Return the [x, y] coordinate for the center point of the cell that contains the specified text.  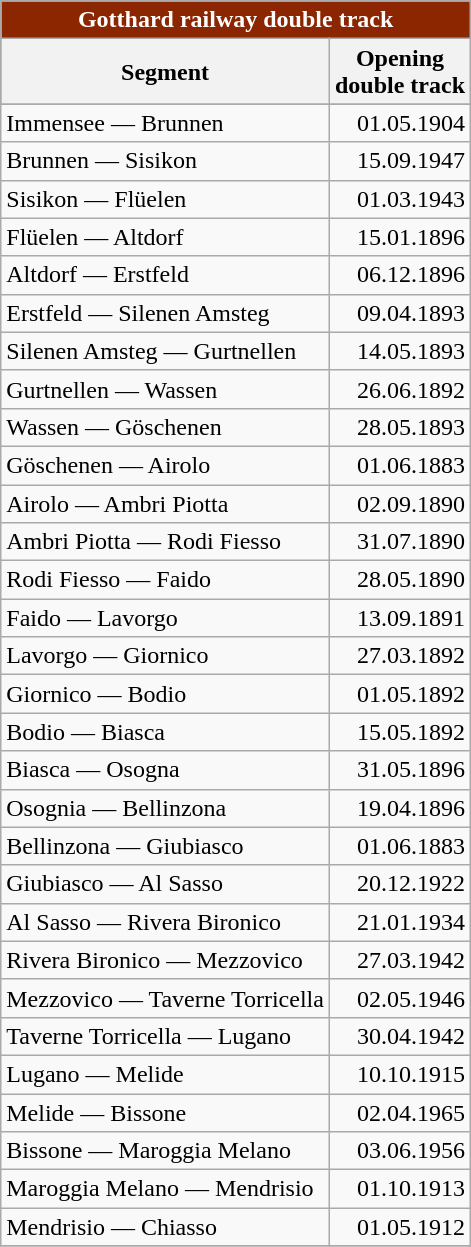
28.05.1893 [400, 427]
09.04.1893 [400, 313]
Gurtnellen — Wassen [166, 389]
31.05.1896 [400, 770]
Faido — Lavorgo [166, 618]
Lugano — Melide [166, 1074]
Lavorgo — Giornico [166, 656]
Brunnen — Sisikon [166, 161]
Wassen — Göschenen [166, 427]
Rivera Bironico — Mezzovico [166, 960]
01.03.1943 [400, 199]
01.05.1892 [400, 694]
Bissone — Maroggia Melano [166, 1151]
27.03.1892 [400, 656]
Segment [166, 72]
02.09.1890 [400, 503]
13.09.1891 [400, 618]
Openingdouble track [400, 72]
Immensee — Brunnen [166, 123]
Biasca — Osogna [166, 770]
20.12.1922 [400, 884]
01.10.1913 [400, 1189]
19.04.1896 [400, 808]
01.05.1912 [400, 1227]
Airolo — Ambri Piotta [166, 503]
Giubiasco — Al Sasso [166, 884]
Giornico — Bodio [166, 694]
30.04.1942 [400, 1036]
28.05.1890 [400, 580]
03.06.1956 [400, 1151]
Al Sasso — Rivera Bironico [166, 922]
02.04.1965 [400, 1113]
Mendrisio — Chiasso [166, 1227]
Sisikon — Flüelen [166, 199]
Mezzovico — Taverne Torricella [166, 998]
15.05.1892 [400, 732]
Flüelen — Altdorf [166, 237]
Taverne Torricella — Lugano [166, 1036]
Melide — Bissone [166, 1113]
01.05.1904 [400, 123]
15.09.1947 [400, 161]
Silenen Amsteg — Gurtnellen [166, 351]
Erstfeld — Silenen Amsteg [166, 313]
06.12.1896 [400, 275]
Göschenen — Airolo [166, 465]
Ambri Piotta — Rodi Fiesso [166, 542]
Altdorf — Erstfeld [166, 275]
21.01.1934 [400, 922]
Gotthard railway double track [236, 20]
Osognia — Bellinzona [166, 808]
15.01.1896 [400, 237]
10.10.1915 [400, 1074]
26.06.1892 [400, 389]
Bellinzona — Giubiasco [166, 846]
14.05.1893 [400, 351]
Maroggia Melano — Mendrisio [166, 1189]
02.05.1946 [400, 998]
31.07.1890 [400, 542]
Rodi Fiesso — Faido [166, 580]
27.03.1942 [400, 960]
Bodio — Biasca [166, 732]
